Find where the given text appears and provide that cell's center as [x, y] coordinate. 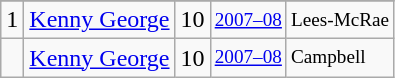
1 [12, 20]
Campbell [340, 58]
Lees-McRae [340, 20]
